Return [X, Y] of the center of cell containing provided text 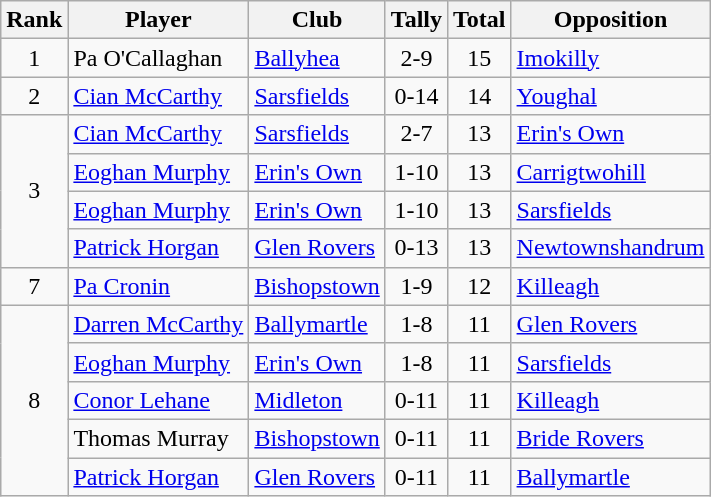
1-9 [416, 286]
Pa Cronin [158, 286]
Youghal [610, 96]
2-7 [416, 134]
Tally [416, 20]
Newtownshandrum [610, 248]
Darren McCarthy [158, 324]
Carrigtwohill [610, 172]
Midleton [317, 400]
0-13 [416, 248]
2 [34, 96]
Bride Rovers [610, 438]
Thomas Murray [158, 438]
Player [158, 20]
8 [34, 400]
Imokilly [610, 58]
Opposition [610, 20]
14 [479, 96]
Club [317, 20]
Conor Lehane [158, 400]
2-9 [416, 58]
7 [34, 286]
3 [34, 191]
Total [479, 20]
12 [479, 286]
Rank [34, 20]
Ballyhea [317, 58]
Pa O'Callaghan [158, 58]
0-14 [416, 96]
15 [479, 58]
1 [34, 58]
